Return the [x, y] coordinate for the center point of the cell that contains the specified text.  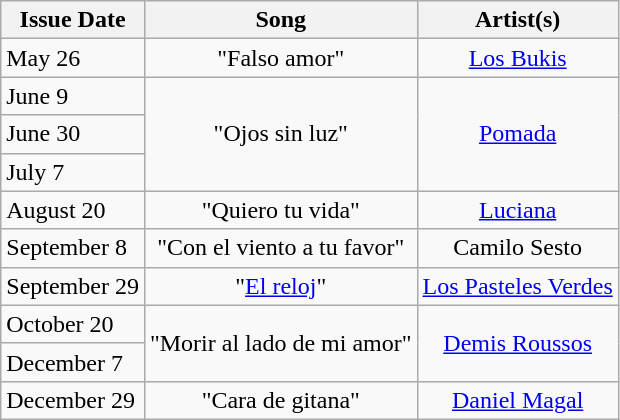
Demis Roussos [518, 343]
"Con el viento a tu favor" [280, 248]
September 8 [73, 248]
June 9 [73, 96]
Luciana [518, 210]
Artist(s) [518, 20]
July 7 [73, 172]
May 26 [73, 58]
Issue Date [73, 20]
December 7 [73, 362]
September 29 [73, 286]
December 29 [73, 400]
June 30 [73, 134]
"Morir al lado de mi amor" [280, 343]
Pomada [518, 134]
Los Bukis [518, 58]
"El reloj" [280, 286]
Song [280, 20]
"Falso amor" [280, 58]
"Ojos sin luz" [280, 134]
October 20 [73, 324]
"Cara de gitana" [280, 400]
Los Pasteles Verdes [518, 286]
"Quiero tu vida" [280, 210]
August 20 [73, 210]
Daniel Magal [518, 400]
Camilo Sesto [518, 248]
